Detect which cell encompasses the target text, then output its (x, y) center coordinate. 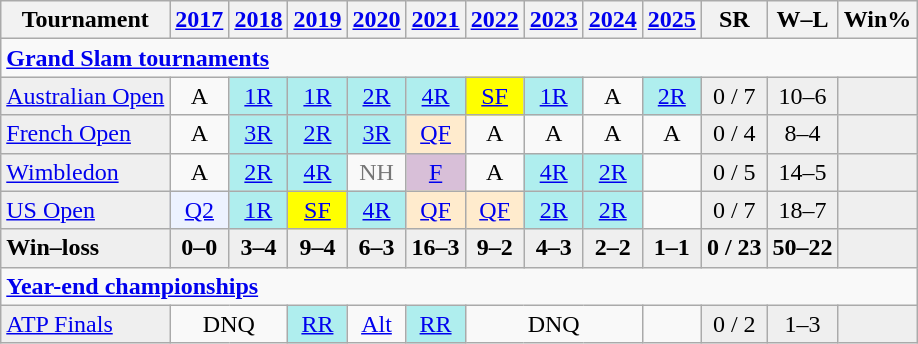
9–4 (318, 248)
0 / 4 (734, 134)
9–2 (494, 248)
0–0 (200, 248)
ATP Finals (86, 324)
0 / 2 (734, 324)
3–4 (258, 248)
US Open (86, 210)
2020 (376, 20)
Q2 (200, 210)
6–3 (376, 248)
Grand Slam tournaments (459, 58)
4–3 (554, 248)
2019 (318, 20)
Win% (878, 20)
Year-end championships (459, 286)
1–3 (802, 324)
50–22 (802, 248)
18–7 (802, 210)
2018 (258, 20)
NH (376, 172)
14–5 (802, 172)
F (436, 172)
2022 (494, 20)
2021 (436, 20)
2024 (612, 20)
1–1 (672, 248)
Win–loss (86, 248)
0 / 23 (734, 248)
Wimbledon (86, 172)
W–L (802, 20)
French Open (86, 134)
SR (734, 20)
2017 (200, 20)
0 / 5 (734, 172)
Australian Open (86, 96)
10–6 (802, 96)
Tournament (86, 20)
2023 (554, 20)
8–4 (802, 134)
Alt (376, 324)
16–3 (436, 248)
2025 (672, 20)
2–2 (612, 248)
